From the cell containing the given text, extract its center point as [X, Y] coordinate. 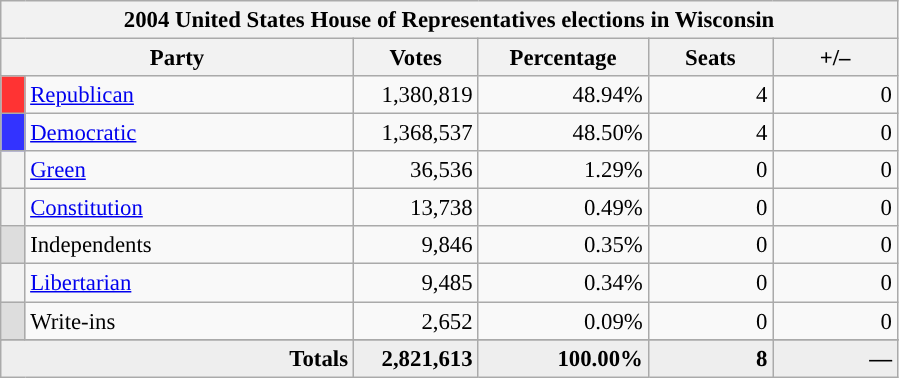
+/– [836, 58]
48.50% [563, 133]
2004 United States House of Representatives elections in Wisconsin [450, 20]
2,652 [416, 321]
13,738 [416, 208]
Votes [416, 58]
Party [178, 58]
0.09% [563, 321]
0.35% [563, 245]
— [836, 358]
Green [189, 170]
Totals [178, 358]
48.94% [563, 95]
Seats [710, 58]
Constitution [189, 208]
Democratic [189, 133]
1.29% [563, 170]
Libertarian [189, 283]
0.49% [563, 208]
Percentage [563, 58]
Independents [189, 245]
36,536 [416, 170]
1,380,819 [416, 95]
0.34% [563, 283]
Republican [189, 95]
8 [710, 358]
2,821,613 [416, 358]
9,846 [416, 245]
9,485 [416, 283]
100.00% [563, 358]
Write-ins [189, 321]
1,368,537 [416, 133]
